Extract the [x, y] coordinate from the center of the cell holding the provided text.  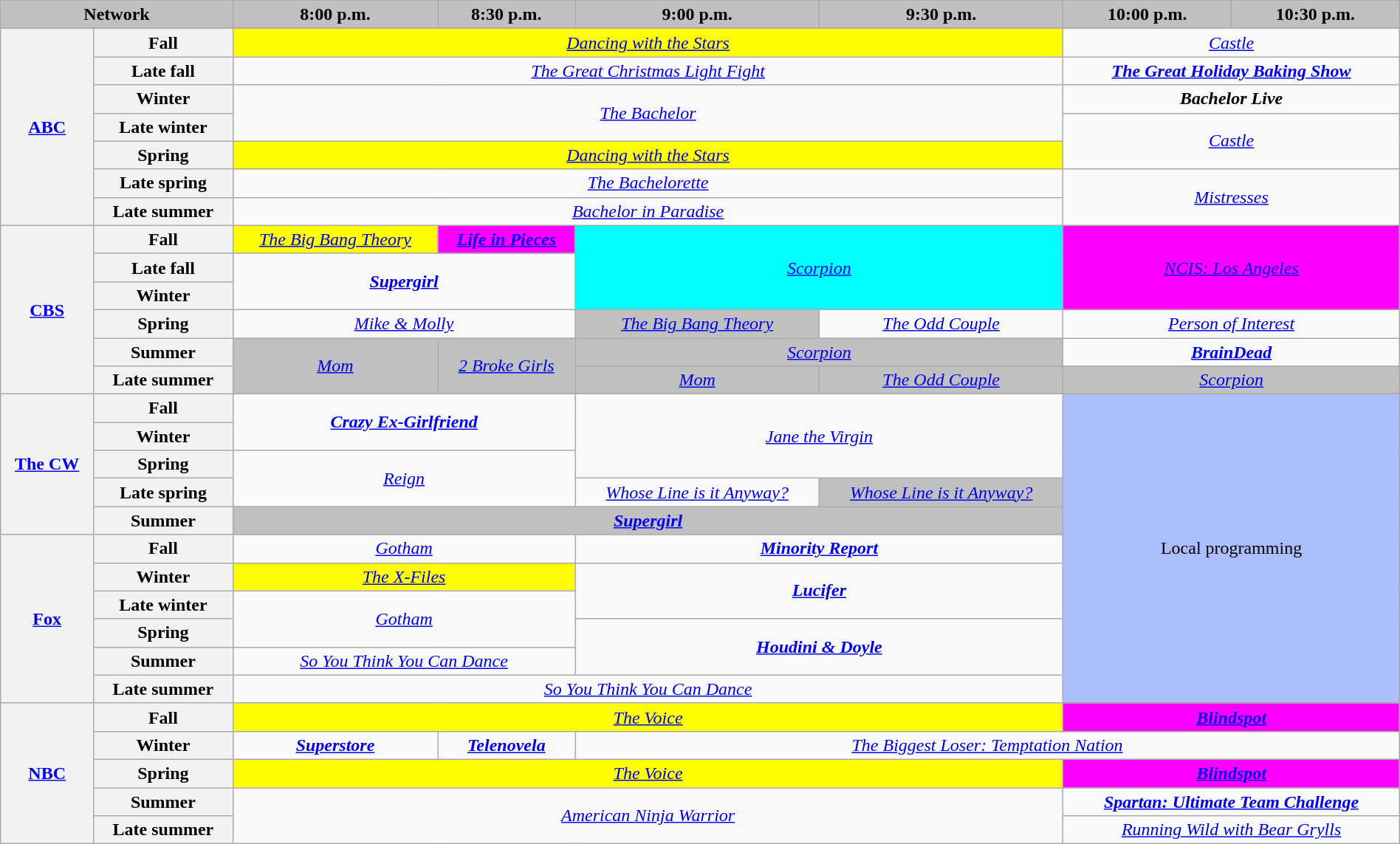
The Biggest Loser: Temptation Nation [987, 745]
Running Wild with Bear Grylls [1232, 830]
10:00 p.m. [1147, 15]
10:30 p.m. [1316, 15]
9:00 p.m. [697, 15]
Life in Pieces [507, 239]
Bachelor Live [1232, 99]
Minority Report [820, 549]
The X-Files [404, 577]
Lucifer [820, 591]
Superstore [335, 745]
8:30 p.m. [507, 15]
Local programming [1232, 549]
2 Broke Girls [507, 366]
NBC [47, 773]
CBS [47, 309]
Reign [404, 478]
NCIS: Los Angeles [1232, 267]
BrainDead [1232, 352]
The CW [47, 464]
Bachelor in Paradise [648, 211]
The Great Holiday Baking Show [1232, 71]
Fox [47, 619]
Mistresses [1232, 197]
Person of Interest [1232, 323]
Spartan: Ultimate Team Challenge [1232, 801]
The Great Christmas Light Fight [648, 71]
Houdini & Doyle [820, 647]
Network [117, 15]
The Bachelor [648, 113]
Mike & Molly [404, 323]
ABC [47, 127]
8:00 p.m. [335, 15]
The Bachelorette [648, 183]
9:30 p.m. [941, 15]
Telenovela [507, 745]
American Ninja Warrior [648, 815]
Jane the Virgin [820, 436]
Crazy Ex-Girlfriend [404, 422]
